Search for the cell housing the specified text and yield its (x, y) center coordinate. 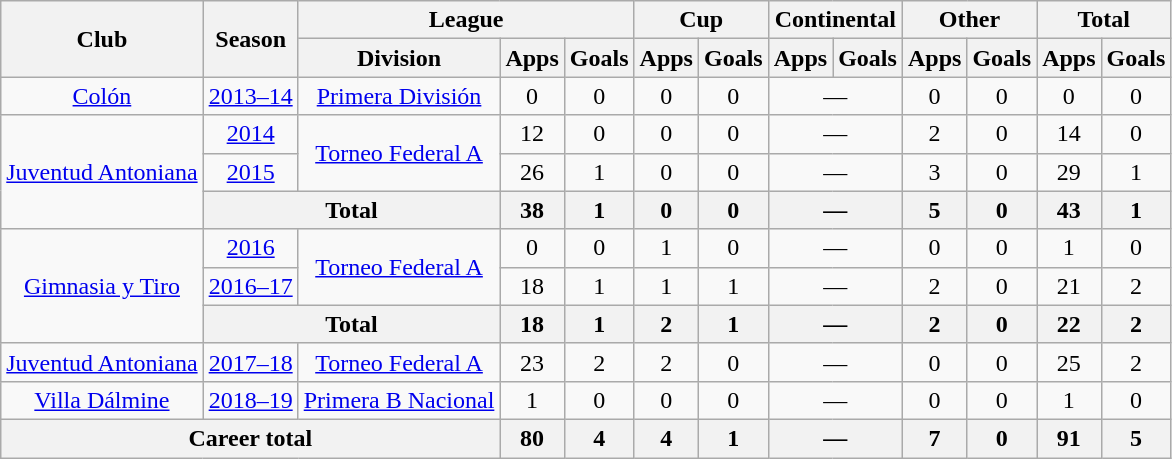
80 (532, 438)
2013–14 (250, 96)
12 (532, 134)
Cup (701, 20)
Primera B Nacional (399, 400)
2018–19 (250, 400)
Villa Dálmine (102, 400)
3 (934, 172)
7 (934, 438)
2017–18 (250, 362)
2016 (250, 248)
Continental (835, 20)
14 (1069, 134)
2016–17 (250, 286)
League (466, 20)
Primera División (399, 96)
2015 (250, 172)
2014 (250, 134)
Career total (250, 438)
Club (102, 39)
Gimnasia y Tiro (102, 286)
Season (250, 39)
21 (1069, 286)
Colón (102, 96)
26 (532, 172)
Division (399, 58)
43 (1069, 210)
91 (1069, 438)
38 (532, 210)
29 (1069, 172)
23 (532, 362)
22 (1069, 324)
Other (969, 20)
25 (1069, 362)
